Locate the cell with the specified text and output its [X, Y] center coordinate. 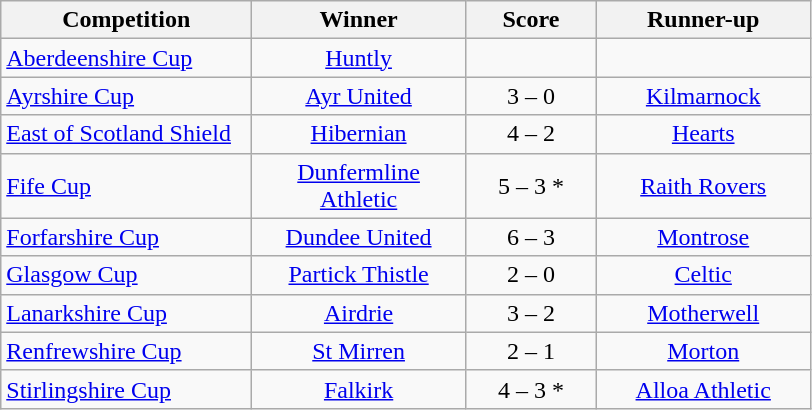
Airdrie [359, 313]
Renfrewshire Cup [126, 351]
4 – 3 * [530, 389]
Runner-up [703, 20]
Score [530, 20]
Competition [126, 20]
Fife Cup [126, 186]
Montrose [703, 237]
Stirlingshire Cup [126, 389]
Ayr United [359, 96]
Huntly [359, 58]
Partick Thistle [359, 275]
Glasgow Cup [126, 275]
St Mirren [359, 351]
Aberdeenshire Cup [126, 58]
4 – 2 [530, 134]
3 – 0 [530, 96]
Motherwell [703, 313]
2 – 0 [530, 275]
Celtic [703, 275]
Ayrshire Cup [126, 96]
Forfarshire Cup [126, 237]
Kilmarnock [703, 96]
3 – 2 [530, 313]
Alloa Athletic [703, 389]
Winner [359, 20]
2 – 1 [530, 351]
Morton [703, 351]
6 – 3 [530, 237]
Hibernian [359, 134]
5 – 3 * [530, 186]
Raith Rovers [703, 186]
Falkirk [359, 389]
Dunfermline Athletic [359, 186]
Lanarkshire Cup [126, 313]
East of Scotland Shield [126, 134]
Hearts [703, 134]
Dundee United [359, 237]
